Extract the (X, Y) coordinate from the center of the cell holding the provided text.  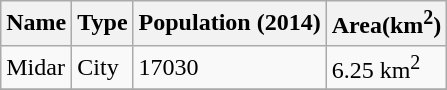
Type (102, 24)
6.25 km2 (386, 68)
City (102, 68)
Population (2014) (230, 24)
Midar (36, 68)
17030 (230, 68)
Area(km2) (386, 24)
Name (36, 24)
